Extract the [X, Y] coordinate from the center of the cell holding the provided text.  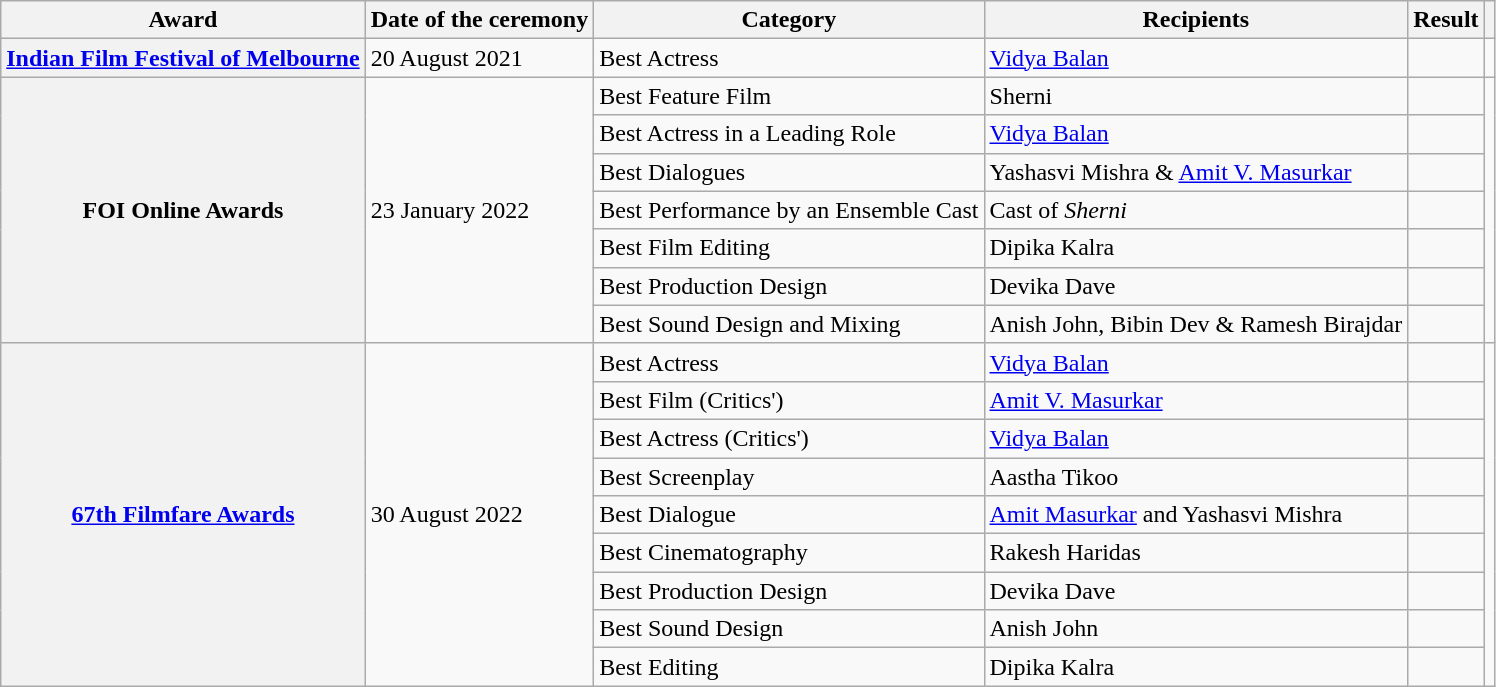
Award [183, 20]
Best Sound Design [789, 629]
Best Actress (Critics') [789, 438]
Date of the ceremony [480, 20]
Anish John, Bibin Dev & Ramesh Birajdar [1196, 324]
Best Dialogue [789, 515]
Recipients [1196, 20]
23 January 2022 [480, 210]
Best Performance by an Ensemble Cast [789, 210]
Best Screenplay [789, 477]
Category [789, 20]
Best Editing [789, 667]
Best Sound Design and Mixing [789, 324]
Indian Film Festival of Melbourne [183, 58]
Amit Masurkar and Yashasvi Mishra [1196, 515]
Amit V. Masurkar [1196, 400]
67th Filmfare Awards [183, 514]
Sherni [1196, 96]
Result [1446, 20]
Anish John [1196, 629]
Rakesh Haridas [1196, 553]
Best Film (Critics') [789, 400]
FOI Online Awards [183, 210]
Yashasvi Mishra & Amit V. Masurkar [1196, 172]
Best Film Editing [789, 248]
Best Feature Film [789, 96]
Best Dialogues [789, 172]
Cast of Sherni [1196, 210]
Aastha Tikoo [1196, 477]
Best Cinematography [789, 553]
Best Actress in a Leading Role [789, 134]
30 August 2022 [480, 514]
20 August 2021 [480, 58]
